Scan for the cell matching the given text and deliver its (x, y) coordinate at center. 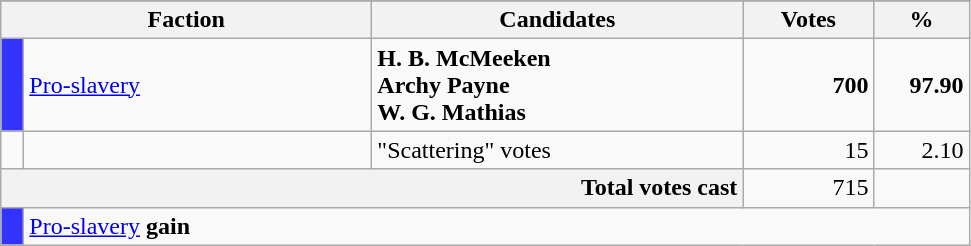
700 (808, 85)
"Scattering" votes (558, 150)
715 (808, 188)
Pro-slavery (198, 85)
Votes (808, 20)
97.90 (922, 85)
15 (808, 150)
H. B. McMeekenArchy PayneW. G. Mathias (558, 85)
Total votes cast (372, 188)
Pro-slavery gain (496, 226)
% (922, 20)
Faction (186, 20)
Candidates (558, 20)
2.10 (922, 150)
